For the text-containing cell, return its midpoint in (x, y) coordinate format. 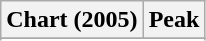
Peak (174, 20)
Chart (2005) (72, 20)
